Return [x, y] of the center of cell containing provided text 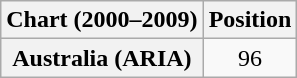
96 [250, 58]
Position [250, 20]
Chart (2000–2009) [102, 20]
Australia (ARIA) [102, 58]
